Detect which cell encompasses the target text, then output its (X, Y) center coordinate. 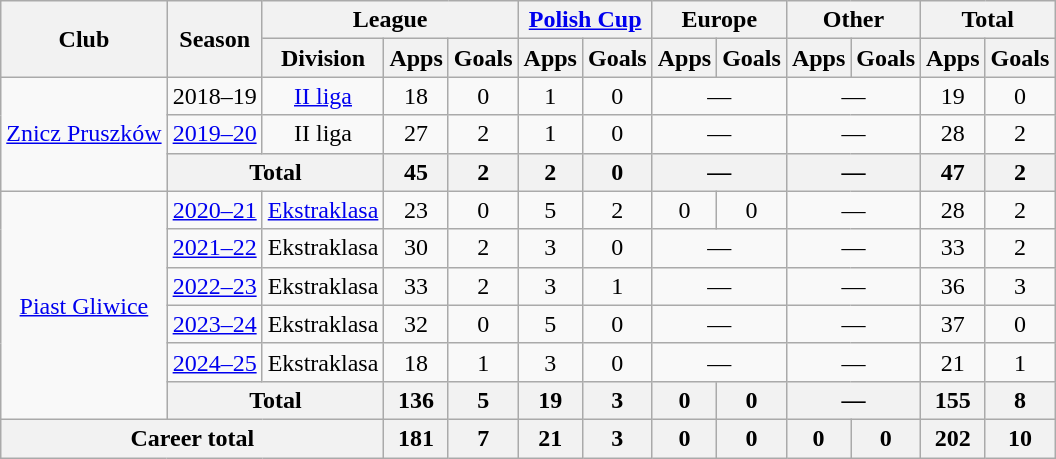
45 (416, 172)
Znicz Pruszków (84, 134)
10 (1020, 438)
47 (953, 172)
2023–24 (214, 324)
Career total (192, 438)
Season (214, 39)
2024–25 (214, 362)
2021–22 (214, 248)
Other (853, 20)
Polish Cup (585, 20)
7 (483, 438)
Piast Gliwice (84, 305)
League (390, 20)
23 (416, 210)
2018–19 (214, 96)
202 (953, 438)
2022–23 (214, 286)
32 (416, 324)
Division (323, 58)
37 (953, 324)
136 (416, 400)
8 (1020, 400)
27 (416, 134)
155 (953, 400)
181 (416, 438)
30 (416, 248)
Club (84, 39)
36 (953, 286)
2020–21 (214, 210)
2019–20 (214, 134)
Europe (719, 20)
